Return the [X, Y] coordinate for the center point of the cell that contains the specified text.  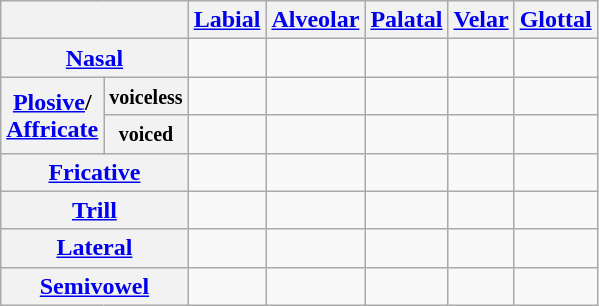
Labial [227, 20]
Nasal [94, 58]
voiced [146, 134]
Semivowel [94, 286]
Palatal [406, 20]
Glottal [556, 20]
Lateral [94, 248]
Fricative [94, 172]
Plosive/Affricate [52, 115]
Alveolar [316, 20]
Velar [481, 20]
Trill [94, 210]
voiceless [146, 96]
